Detect which cell encompasses the target text, then output its (x, y) center coordinate. 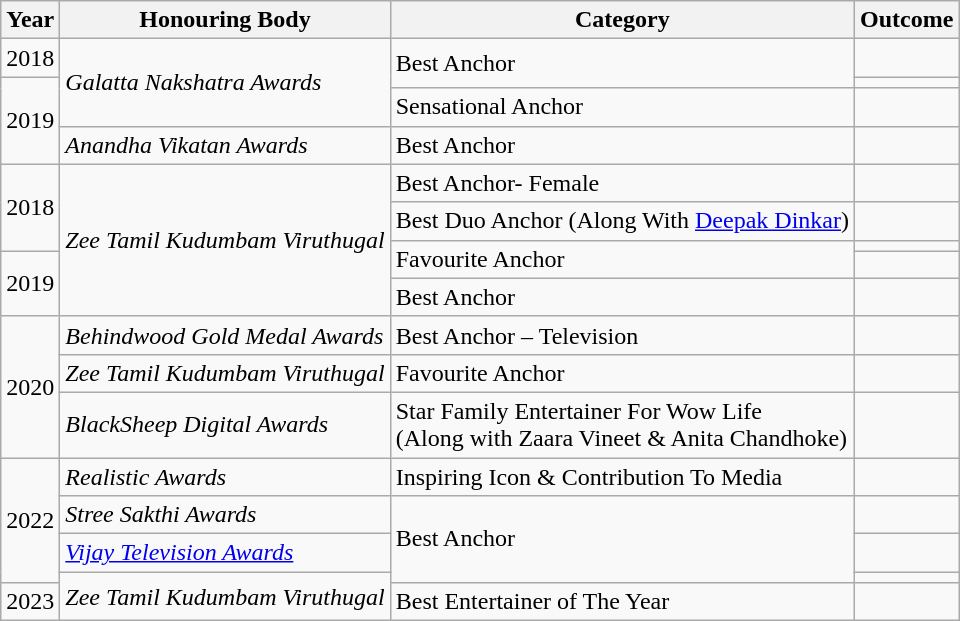
Category (622, 20)
Best Duo Anchor (Along With Deepak Dinkar) (622, 221)
Stree Sakthi Awards (225, 515)
Galatta Nakshatra Awards (225, 82)
2022 (30, 520)
BlackSheep Digital Awards (225, 424)
2020 (30, 386)
Best Entertainer of The Year (622, 602)
Realistic Awards (225, 477)
Outcome (906, 20)
Star Family Entertainer For Wow Life(Along with Zaara Vineet & Anita Chandhoke) (622, 424)
Inspiring Icon & Contribution To Media (622, 477)
Best Anchor- Female (622, 183)
Honouring Body (225, 20)
Best Anchor – Television (622, 335)
2023 (30, 602)
Anandha Vikatan Awards (225, 145)
Sensational Anchor (622, 107)
Vijay Television Awards (225, 553)
Year (30, 20)
Behindwood Gold Medal Awards (225, 335)
